Detect which cell encompasses the target text, then output its (x, y) center coordinate. 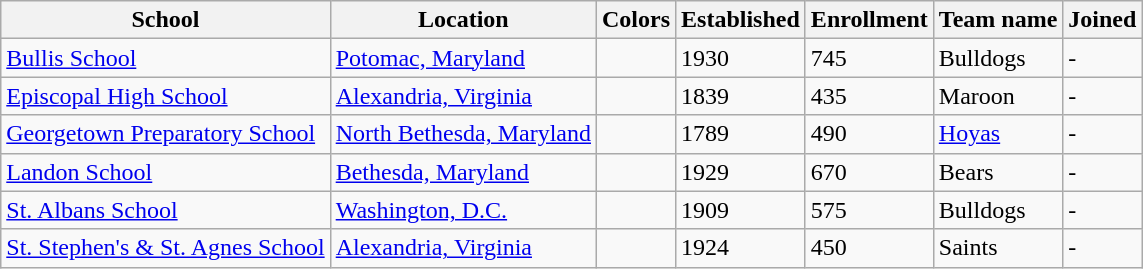
1930 (741, 58)
Episcopal High School (166, 96)
School (166, 20)
Maroon (998, 96)
450 (869, 248)
1909 (741, 210)
Potomac, Maryland (463, 58)
Bears (998, 172)
North Bethesda, Maryland (463, 134)
Hoyas (998, 134)
Landon School (166, 172)
1924 (741, 248)
Team name (998, 20)
1929 (741, 172)
Washington, D.C. (463, 210)
Bethesda, Maryland (463, 172)
St. Stephen's & St. Agnes School (166, 248)
Saints (998, 248)
575 (869, 210)
745 (869, 58)
1839 (741, 96)
Colors (636, 20)
435 (869, 96)
Location (463, 20)
Joined (1102, 20)
670 (869, 172)
Georgetown Preparatory School (166, 134)
St. Albans School (166, 210)
1789 (741, 134)
Bullis School (166, 58)
Enrollment (869, 20)
Established (741, 20)
490 (869, 134)
